Detect which cell encompasses the target text, then output its [x, y] center coordinate. 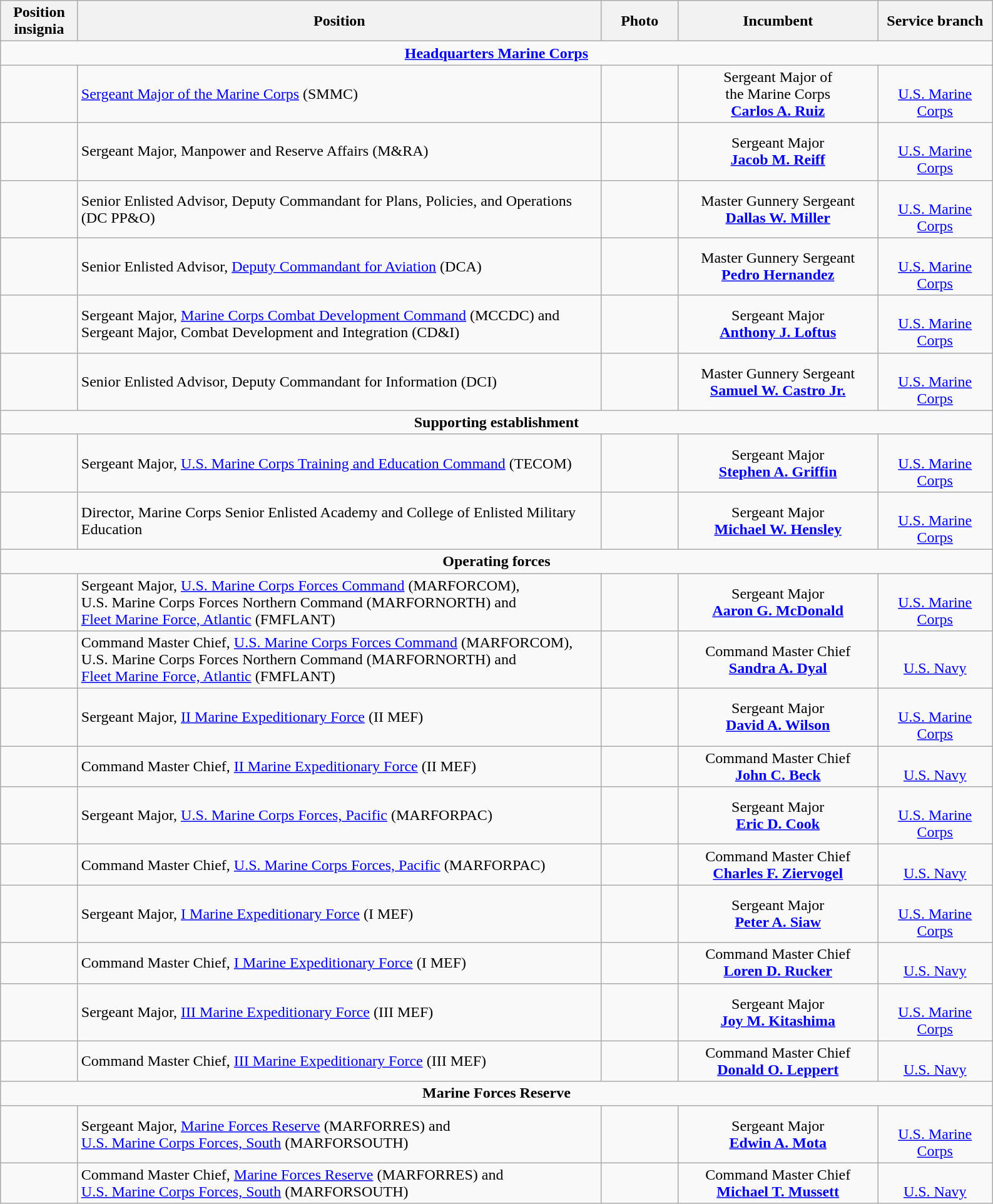
Senior Enlisted Advisor, Deputy Commandant for Aviation (DCA) [339, 266]
Sergeant MajorStephen A. Griffin [778, 463]
Service branch [935, 21]
Sergeant MajorAnthony J. Loftus [778, 324]
Sergeant MajorJoy M. Kitashima [778, 1012]
Command Master ChiefCharles F. Ziervogel [778, 864]
Photo [639, 21]
Sergeant MajorAaron G. McDonald [778, 602]
Command Master Chief, Marine Forces Reserve (MARFORRES) andU.S. Marine Corps Forces, South (MARFORSOUTH) [339, 1183]
Master Gunnery SergeantPedro Hernandez [778, 266]
Sergeant Major, Marine Corps Combat Development Command (MCCDC) andSergeant Major, Combat Development and Integration (CD&I) [339, 324]
Master Gunnery SergeantDallas W. Miller [778, 209]
Sergeant Major, I Marine Expeditionary Force (I MEF) [339, 914]
Sergeant MajorDavid A. Wilson [778, 717]
Sergeant Major, Marine Forces Reserve (MARFORRES) andU.S. Marine Corps Forces, South (MARFORSOUTH) [339, 1134]
Sergeant Major, U.S. Marine Corps Forces, Pacific (MARFORPAC) [339, 816]
Sergeant Major ofthe Marine CorpsCarlos A. Ruiz [778, 94]
Sergeant Major of the Marine Corps (SMMC) [339, 94]
Supporting establishment [497, 422]
Command Master Chief, III Marine Expeditionary Force (III MEF) [339, 1061]
Command Master Chief, I Marine Expeditionary Force (I MEF) [339, 963]
Sergeant MajorEdwin A. Mota [778, 1134]
Command Master Chief, II Marine Expeditionary Force (II MEF) [339, 767]
Command Master Chief, U.S. Marine Corps Forces, Pacific (MARFORPAC) [339, 864]
Command Master ChiefMichael T. Mussett [778, 1183]
Command Master ChiefJohn C. Beck [778, 767]
Sergeant Major, II Marine Expeditionary Force (II MEF) [339, 717]
Sergeant Major, Manpower and Reserve Affairs (M&RA) [339, 151]
Position insignia [39, 21]
Director, Marine Corps Senior Enlisted Academy and College of Enlisted Military Education [339, 520]
Marine Forces Reserve [497, 1093]
Sergeant MajorPeter A. Siaw [778, 914]
Incumbent [778, 21]
Sergeant Major, U.S. Marine Corps Training and Education Command (TECOM) [339, 463]
Sergeant MajorEric D. Cook [778, 816]
Sergeant Major, III Marine Expeditionary Force (III MEF) [339, 1012]
Senior Enlisted Advisor, Deputy Commandant for Information (DCI) [339, 382]
Command Master ChiefSandra A. Dyal [778, 660]
Master Gunnery SergeantSamuel W. Castro Jr. [778, 382]
Operating forces [497, 561]
Command Master ChiefDonald O. Leppert [778, 1061]
Senior Enlisted Advisor, Deputy Commandant for Plans, Policies, and Operations (DC PP&O) [339, 209]
Command Master ChiefLoren D. Rucker [778, 963]
Position [339, 21]
Sergeant MajorJacob M. Reiff [778, 151]
Headquarters Marine Corps [497, 53]
Sergeant MajorMichael W. Hensley [778, 520]
